Return the (x, y) coordinate for the center point of the cell that contains the specified text.  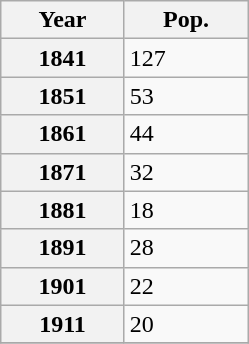
18 (186, 210)
53 (186, 96)
127 (186, 58)
44 (186, 134)
1901 (63, 286)
22 (186, 286)
20 (186, 324)
1891 (63, 248)
28 (186, 248)
1851 (63, 96)
1841 (63, 58)
1911 (63, 324)
Year (63, 20)
Pop. (186, 20)
1871 (63, 172)
1881 (63, 210)
32 (186, 172)
1861 (63, 134)
